Locate the cell with the specified text and output its (X, Y) center coordinate. 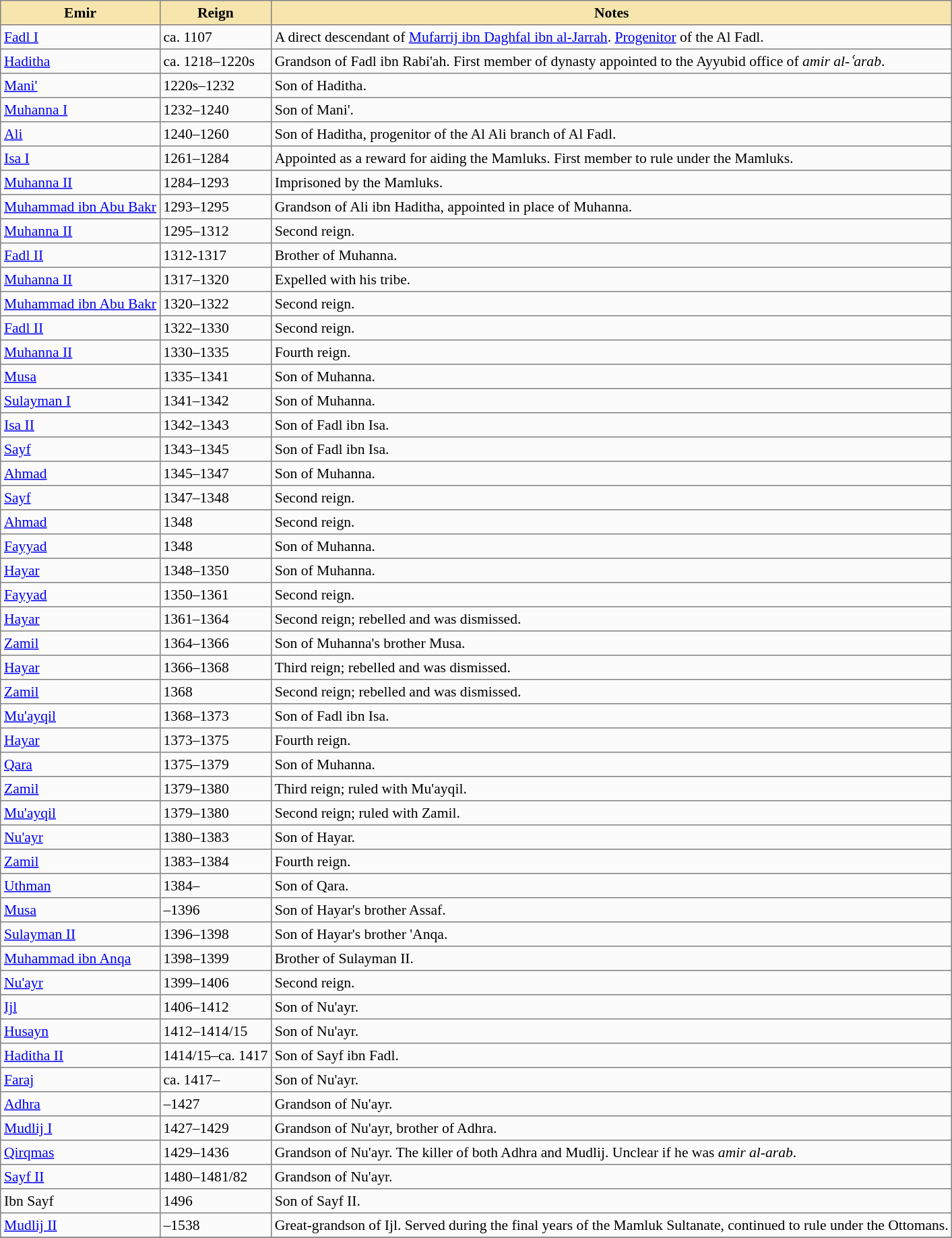
Third reign; ruled with Mu'ayqil. (611, 789)
1240–1260 (216, 134)
Faraj (81, 1080)
1322–1330 (216, 328)
Son of Haditha. (611, 86)
Sulayman I (81, 401)
–1427 (216, 1104)
Son of Hayar. (611, 837)
1312-1317 (216, 255)
ca. 1107 (216, 37)
1220s–1232 (216, 86)
1320–1322 (216, 304)
Son of Sayf II. (611, 1201)
Isa II (81, 425)
1427–1429 (216, 1128)
1317–1320 (216, 280)
1345–1347 (216, 474)
Brother of Sulayman II. (611, 958)
1347–1348 (216, 498)
Third reign; rebelled and was dismissed. (611, 667)
1293–1295 (216, 207)
Qara (81, 764)
Notes (611, 13)
Grandson of Nu'ayr, brother of Adhra. (611, 1128)
1350–1361 (216, 595)
Sayf II (81, 1177)
Fadl I (81, 37)
1406–1412 (216, 1007)
Son of Haditha, progenitor of the Al Ali branch of Al Fadl. (611, 134)
Mudlij II (81, 1225)
Sulayman II (81, 934)
1341–1342 (216, 401)
Son of Muhanna's brother Musa. (611, 643)
Ijl (81, 1007)
Emir (81, 13)
Mani' (81, 86)
1496 (216, 1201)
Isa I (81, 158)
1335–1341 (216, 377)
1261–1284 (216, 158)
1366–1368 (216, 667)
Muhammad ibn Anqa (81, 958)
Great-grandson of Ijl. Served during the final years of the Mamluk Sultanate, continued to rule under the Ottomans. (611, 1225)
Grandson of Nu'ayr. The killer of both Adhra and Mudlij. Unclear if he was amir al-arab. (611, 1152)
1375–1379 (216, 764)
1368–1373 (216, 716)
Grandson of Fadl ibn Rabi'ah. First member of dynasty appointed to the Ayyubid office of amir al-ʿarab. (611, 61)
Haditha II (81, 1055)
1399–1406 (216, 983)
1232–1240 (216, 110)
Adhra (81, 1104)
Qirqmas (81, 1152)
Son of Hayar's brother 'Anqa. (611, 934)
1383–1384 (216, 861)
Son of Sayf ibn Fadl. (611, 1055)
ca. 1218–1220s (216, 61)
1348–1350 (216, 571)
1368 (216, 692)
1480–1481/82 (216, 1177)
1380–1383 (216, 837)
1384– (216, 886)
Uthman (81, 886)
1284–1293 (216, 183)
1414/15–ca. 1417 (216, 1055)
Second reign; ruled with Zamil. (611, 813)
1295–1312 (216, 231)
Appointed as a reward for aiding the Mamluks. First member to rule under the Mamluks. (611, 158)
Muhanna I (81, 110)
1361–1364 (216, 619)
1342–1343 (216, 425)
Ali (81, 134)
1330–1335 (216, 352)
Son of Hayar's brother Assaf. (611, 910)
Husayn (81, 1031)
Son of Mani'. (611, 110)
ca. 1417– (216, 1080)
Haditha (81, 61)
1343–1345 (216, 449)
A direct descendant of Mufarrij ibn Daghfal ibn al-Jarrah. Progenitor of the Al Fadl. (611, 37)
–1538 (216, 1225)
1398–1399 (216, 958)
1364–1366 (216, 643)
Grandson of Ali ibn Haditha, appointed in place of Muhanna. (611, 207)
Ibn Sayf (81, 1201)
Mudlij I (81, 1128)
Imprisoned by the Mamluks. (611, 183)
1429–1436 (216, 1152)
Reign (216, 13)
1373–1375 (216, 740)
Son of Qara. (611, 886)
Expelled with his tribe. (611, 280)
Brother of Muhanna. (611, 255)
1412–1414/15 (216, 1031)
–1396 (216, 910)
1396–1398 (216, 934)
